From the cell containing the given text, extract its center point as [x, y] coordinate. 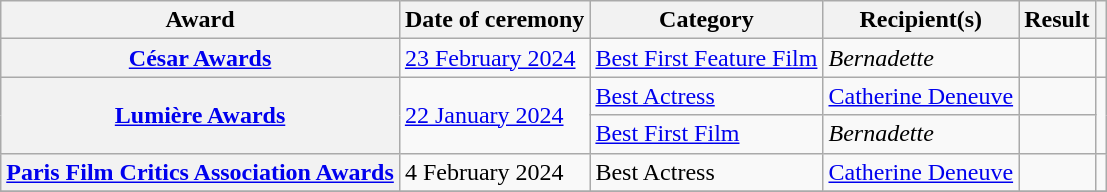
Lumière Awards [200, 115]
Best First Feature Film [706, 58]
Recipient(s) [921, 20]
4 February 2024 [494, 172]
Category [706, 20]
22 January 2024 [494, 115]
Result [1057, 20]
Date of ceremony [494, 20]
Paris Film Critics Association Awards [200, 172]
Best First Film [706, 134]
Award [200, 20]
23 February 2024 [494, 58]
César Awards [200, 58]
